Detect which cell encompasses the target text, then output its [x, y] center coordinate. 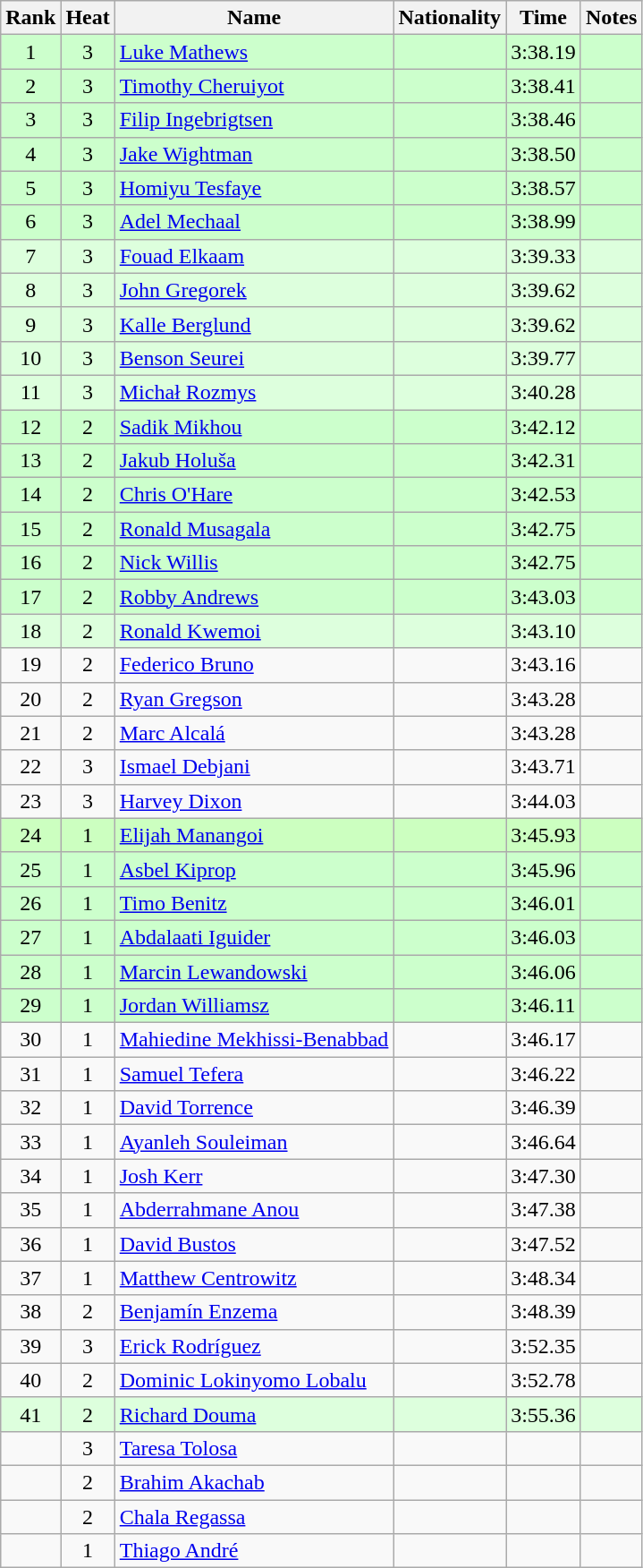
41 [30, 1414]
3:55.36 [544, 1414]
Matthew Centrowitz [254, 1278]
3:43.10 [544, 631]
8 [30, 290]
3:46.22 [544, 1074]
3:44.03 [544, 801]
Abderrahmane Anou [254, 1210]
3:43.03 [544, 597]
6 [30, 222]
Luke Mathews [254, 52]
5 [30, 188]
Chris O'Hare [254, 495]
Abdalaati Iguider [254, 937]
36 [30, 1244]
12 [30, 427]
27 [30, 937]
17 [30, 597]
Fouad Elkaam [254, 256]
3:43.71 [544, 767]
3:46.06 [544, 971]
Nationality [450, 18]
Ryan Gregson [254, 699]
3:46.39 [544, 1108]
33 [30, 1142]
David Torrence [254, 1108]
Homiyu Tesfaye [254, 188]
34 [30, 1176]
Jordan Williamsz [254, 1006]
3:39.33 [544, 256]
Dominic Lokinyomo Lobalu [254, 1380]
9 [30, 324]
Nick Willis [254, 563]
3:42.31 [544, 461]
15 [30, 529]
Benjamín Enzema [254, 1312]
Ronald Musagala [254, 529]
28 [30, 971]
14 [30, 495]
John Gregorek [254, 290]
31 [30, 1074]
Heat [88, 18]
20 [30, 699]
30 [30, 1040]
37 [30, 1278]
Timo Benitz [254, 903]
3:46.11 [544, 1006]
Sadik Mikhou [254, 427]
3:40.28 [544, 392]
Marc Alcalá [254, 733]
Erick Rodríguez [254, 1346]
Ronald Kwemoi [254, 631]
Michał Rozmys [254, 392]
4 [30, 154]
Chala Regassa [254, 1517]
Benson Seurei [254, 358]
Adel Mechaal [254, 222]
3:48.34 [544, 1278]
3:47.38 [544, 1210]
38 [30, 1312]
Elijah Manangoi [254, 835]
Jakub Holuša [254, 461]
David Bustos [254, 1244]
39 [30, 1346]
Filip Ingebrigtsen [254, 120]
25 [30, 869]
24 [30, 835]
7 [30, 256]
Kalle Berglund [254, 324]
Brahim Akachab [254, 1482]
3:42.53 [544, 495]
Notes [611, 18]
3:39.77 [544, 358]
13 [30, 461]
3:38.46 [544, 120]
3:45.96 [544, 869]
11 [30, 392]
3:38.99 [544, 222]
Federico Bruno [254, 665]
21 [30, 733]
Mahiedine Mekhissi-Benabbad [254, 1040]
3:52.78 [544, 1380]
Ismael Debjani [254, 767]
3:42.12 [544, 427]
3:38.57 [544, 188]
3:52.35 [544, 1346]
40 [30, 1380]
Jake Wightman [254, 154]
3:47.30 [544, 1176]
3:48.39 [544, 1312]
Name [254, 18]
Samuel Tefera [254, 1074]
3:47.52 [544, 1244]
Time [544, 18]
3:46.01 [544, 903]
3:38.19 [544, 52]
23 [30, 801]
Josh Kerr [254, 1176]
26 [30, 903]
Marcin Lewandowski [254, 971]
Timothy Cheruiyot [254, 86]
10 [30, 358]
Ayanleh Souleiman [254, 1142]
35 [30, 1210]
Robby Andrews [254, 597]
3:46.64 [544, 1142]
16 [30, 563]
Thiago André [254, 1551]
32 [30, 1108]
3:38.50 [544, 154]
22 [30, 767]
Asbel Kiprop [254, 869]
Taresa Tolosa [254, 1448]
3:45.93 [544, 835]
29 [30, 1006]
19 [30, 665]
Richard Douma [254, 1414]
3:46.03 [544, 937]
3:38.41 [544, 86]
3:46.17 [544, 1040]
Rank [30, 18]
18 [30, 631]
Harvey Dixon [254, 801]
3:43.16 [544, 665]
